Detect which cell encompasses the target text, then output its (X, Y) center coordinate. 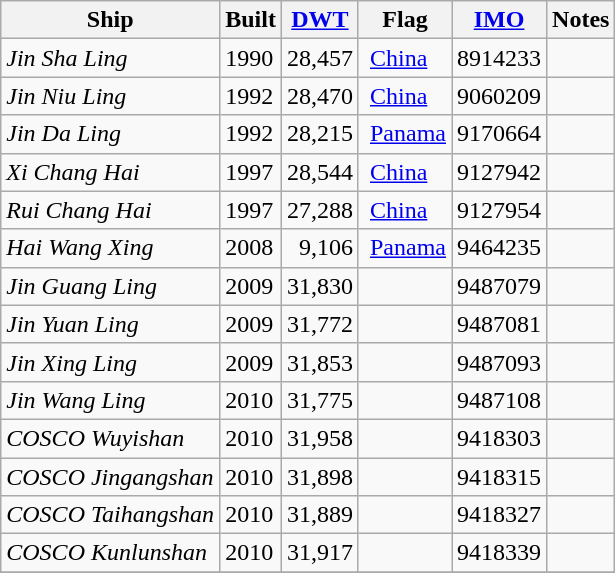
31,853 (320, 362)
1990 (251, 58)
31,898 (320, 477)
Jin Sha Ling (110, 58)
9127954 (500, 210)
Jin Da Ling (110, 134)
28,457 (320, 58)
31,958 (320, 438)
9418327 (500, 515)
31,772 (320, 324)
Jin Guang Ling (110, 286)
Jin Niu Ling (110, 96)
31,889 (320, 515)
9127942 (500, 172)
9418303 (500, 438)
Ship (110, 20)
9487108 (500, 400)
Jin Wang Ling (110, 400)
9418315 (500, 477)
Flag (404, 20)
Built (251, 20)
9487093 (500, 362)
9060209 (500, 96)
27,288 (320, 210)
COSCO Taihangshan (110, 515)
IMO (500, 20)
31,775 (320, 400)
28,544 (320, 172)
9487081 (500, 324)
9487079 (500, 286)
Xi Chang Hai (110, 172)
Notes (581, 20)
9,106 (320, 248)
28,215 (320, 134)
COSCO Wuyishan (110, 438)
2008 (251, 248)
31,917 (320, 553)
COSCO Kunlunshan (110, 553)
COSCO Jingangshan (110, 477)
31,830 (320, 286)
Jin Xing Ling (110, 362)
9464235 (500, 248)
DWT (320, 20)
9170664 (500, 134)
28,470 (320, 96)
9418339 (500, 553)
Jin Yuan Ling (110, 324)
8914233 (500, 58)
Hai Wang Xing (110, 248)
Rui Chang Hai (110, 210)
